Pinpoint the cell where the given text exists, returning its [X, Y] midpoint coordinate. 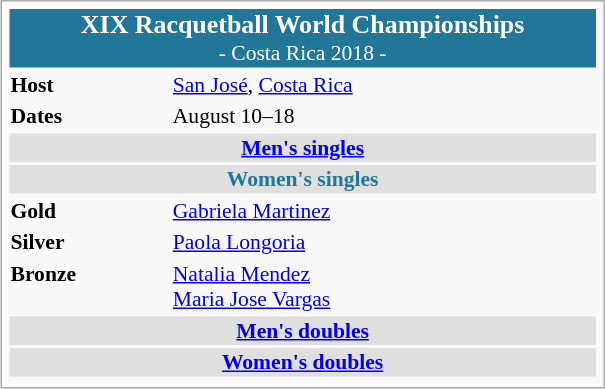
August 10–18 [384, 116]
Host [88, 84]
San José, Costa Rica [384, 84]
Gabriela Martinez [384, 210]
Paola Longoria [384, 242]
Men's singles [302, 147]
Dates [88, 116]
Men's doubles [302, 330]
Gold [88, 210]
Women's doubles [302, 362]
Women's singles [302, 179]
Bronze [88, 286]
Silver [88, 242]
XIX Racquetball World Championships- Costa Rica 2018 - [302, 38]
Natalia Mendez Maria Jose Vargas [384, 286]
